Capture the cell that displays the provided text and extract its [X, Y] central coordinate. 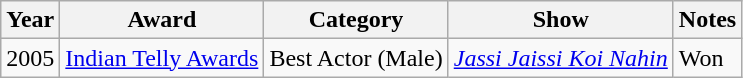
Award [162, 20]
2005 [30, 58]
Category [356, 20]
Notes [707, 20]
Year [30, 20]
Best Actor (Male) [356, 58]
Indian Telly Awards [162, 58]
Won [707, 58]
Show [560, 20]
Jassi Jaissi Koi Nahin [560, 58]
